Return the [X, Y] coordinate for the center point of the cell that contains the specified text.  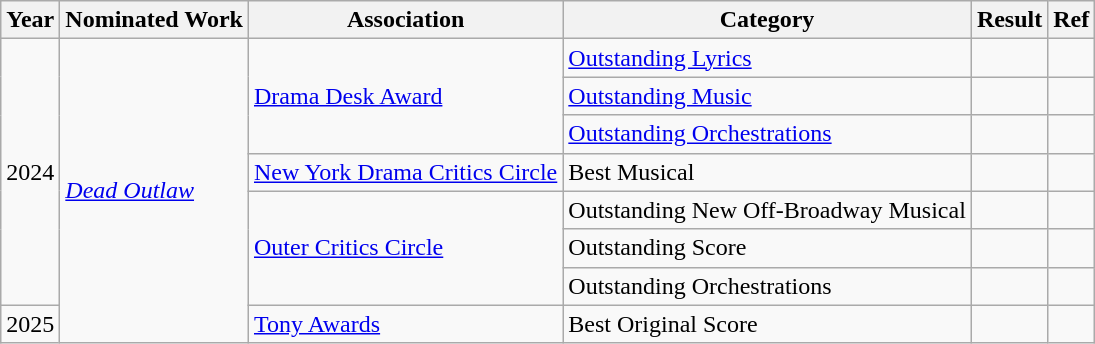
Tony Awards [405, 324]
Category [768, 20]
Outer Critics Circle [405, 248]
Best Original Score [768, 324]
New York Drama Critics Circle [405, 172]
2024 [30, 172]
Best Musical [768, 172]
Result [1009, 20]
Outstanding Score [768, 248]
Drama Desk Award [405, 96]
Outstanding Music [768, 96]
Dead Outlaw [154, 191]
2025 [30, 324]
Outstanding Lyrics [768, 58]
Nominated Work [154, 20]
Ref [1072, 20]
Outstanding New Off-Broadway Musical [768, 210]
Year [30, 20]
Association [405, 20]
